Return [X, Y] of the center of cell containing provided text 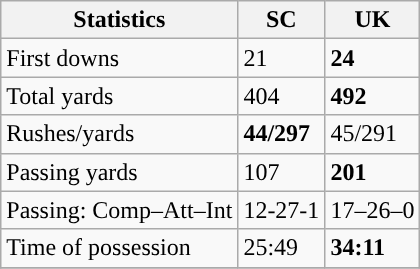
12-27-1 [282, 210]
34:11 [372, 248]
44/297 [282, 134]
25:49 [282, 248]
107 [282, 172]
Statistics [120, 20]
Rushes/yards [120, 134]
First downs [120, 58]
404 [282, 96]
24 [372, 58]
UK [372, 20]
Total yards [120, 96]
Passing yards [120, 172]
492 [372, 96]
Time of possession [120, 248]
17–26–0 [372, 210]
45/291 [372, 134]
201 [372, 172]
Passing: Comp–Att–Int [120, 210]
SC [282, 20]
21 [282, 58]
